Extract the [x, y] coordinate from the center of the cell holding the provided text.  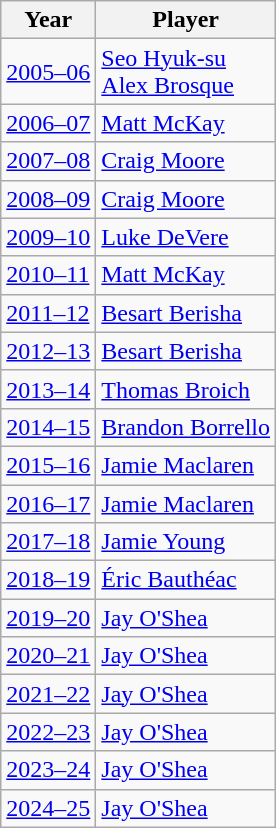
2017–18 [48, 542]
2015–16 [48, 465]
2012–13 [48, 351]
2008–09 [48, 199]
Thomas Broich [186, 389]
2018–19 [48, 580]
2007–08 [48, 161]
Seo Hyuk-su Alex Brosque [186, 72]
Éric Bauthéac [186, 580]
Jamie Young [186, 542]
Player [186, 20]
2011–12 [48, 313]
2023–24 [48, 770]
2009–10 [48, 237]
2021–22 [48, 694]
2024–25 [48, 808]
2019–20 [48, 618]
Brandon Borrello [186, 427]
2006–07 [48, 123]
2016–17 [48, 503]
2013–14 [48, 389]
2010–11 [48, 275]
2020–21 [48, 656]
2014–15 [48, 427]
Year [48, 20]
Luke DeVere [186, 237]
2022–23 [48, 732]
2005–06 [48, 72]
